Extract the (X, Y) coordinate from the center of the cell holding the provided text.  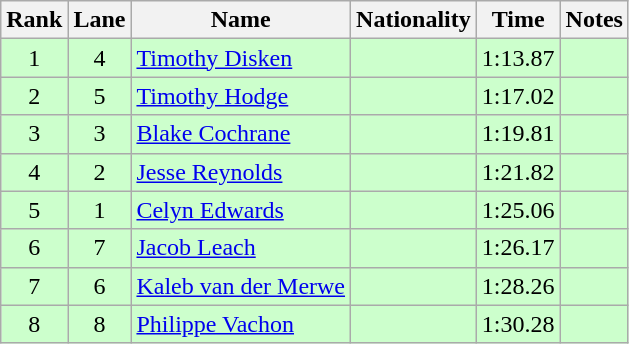
Blake Cochrane (241, 134)
1:25.06 (518, 210)
1:26.17 (518, 248)
Notes (594, 20)
Jacob Leach (241, 248)
Name (241, 20)
Kaleb van der Merwe (241, 286)
1:21.82 (518, 172)
Philippe Vachon (241, 324)
Timothy Disken (241, 58)
1:30.28 (518, 324)
Rank (34, 20)
1:19.81 (518, 134)
Celyn Edwards (241, 210)
Nationality (414, 20)
1:17.02 (518, 96)
Timothy Hodge (241, 96)
1:28.26 (518, 286)
1:13.87 (518, 58)
Lane (100, 20)
Time (518, 20)
Jesse Reynolds (241, 172)
